Return the [X, Y] coordinate for the center point of the cell that contains the specified text.  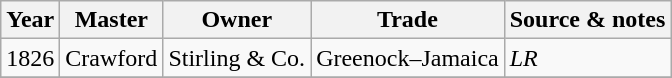
Owner [237, 20]
1826 [30, 58]
Trade [408, 20]
Year [30, 20]
Source & notes [588, 20]
Crawford [112, 58]
Greenock–Jamaica [408, 58]
Master [112, 20]
Stirling & Co. [237, 58]
LR [588, 58]
